Provide the [X, Y] coordinate of the cell's center where the given text is located.  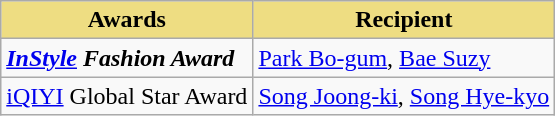
Park Bo-gum, Bae Suzy [404, 58]
iQIYI Global Star Award [127, 96]
Song Joong-ki, Song Hye-kyo [404, 96]
InStyle Fashion Award [127, 58]
Awards [127, 20]
Recipient [404, 20]
